Provide the [x, y] coordinate of the cell's center where the given text is located.  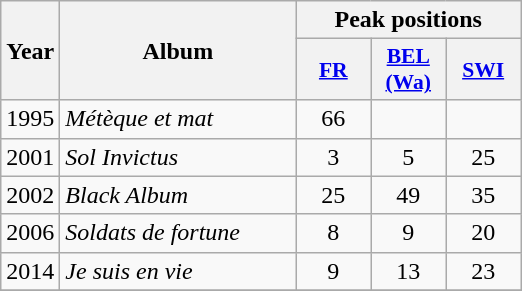
Métèque et mat [178, 119]
Album [178, 50]
Sol Invictus [178, 157]
23 [484, 271]
35 [484, 195]
2002 [30, 195]
2006 [30, 233]
13 [408, 271]
20 [484, 233]
2001 [30, 157]
3 [334, 157]
Year [30, 50]
Soldats de fortune [178, 233]
SWI [484, 70]
8 [334, 233]
1995 [30, 119]
BEL (Wa) [408, 70]
66 [334, 119]
Je suis en vie [178, 271]
Black Album [178, 195]
2014 [30, 271]
5 [408, 157]
FR [334, 70]
49 [408, 195]
Peak positions [408, 20]
